Determine the [x, y] coordinate at the center of the cell enclosing the given text.  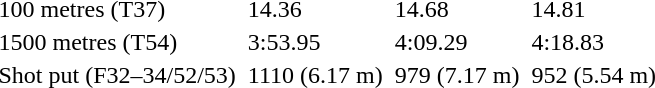
4:09.29 [457, 42]
3:53.95 [315, 42]
